From the cell containing the given text, extract its center point as (X, Y) coordinate. 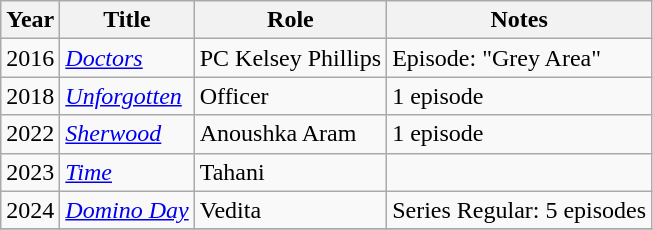
Notes (520, 20)
Episode: "Grey Area" (520, 58)
Title (127, 20)
Doctors (127, 58)
2022 (30, 134)
PC Kelsey Phillips (290, 58)
Role (290, 20)
2023 (30, 172)
Tahani (290, 172)
2016 (30, 58)
Vedita (290, 210)
Time (127, 172)
Domino Day (127, 210)
Officer (290, 96)
Year (30, 20)
Unforgotten (127, 96)
2018 (30, 96)
Series Regular: 5 episodes (520, 210)
Anoushka Aram (290, 134)
Sherwood (127, 134)
2024 (30, 210)
